Scan for the cell matching the given text and deliver its [X, Y] coordinate at center. 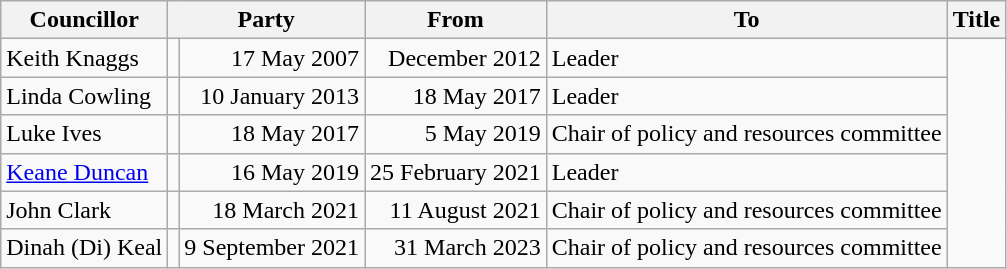
John Clark [84, 210]
31 March 2023 [456, 248]
December 2012 [456, 58]
Luke Ives [84, 134]
Keith Knaggs [84, 58]
11 August 2021 [456, 210]
Keane Duncan [84, 172]
Party [266, 20]
Title [976, 20]
Linda Cowling [84, 96]
5 May 2019 [456, 134]
Councillor [84, 20]
Dinah (Di) Keal [84, 248]
From [456, 20]
To [746, 20]
18 March 2021 [272, 210]
16 May 2019 [272, 172]
25 February 2021 [456, 172]
10 January 2013 [272, 96]
9 September 2021 [272, 248]
17 May 2007 [272, 58]
